Output the (x, y) coordinate of the center of the cell containing the given text.  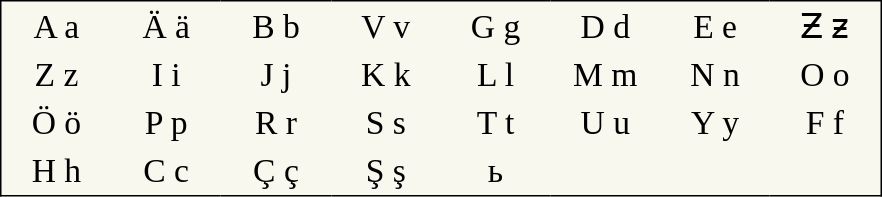
J j (276, 75)
G g (496, 26)
V v (386, 26)
K k (386, 75)
ь (496, 172)
I i (166, 75)
C c (166, 172)
U u (605, 123)
Ç ç (276, 172)
R r (276, 123)
Ş ş (386, 172)
Z z (56, 75)
E e (715, 26)
Ö ö (56, 123)
L l (496, 75)
S s (386, 123)
Ƶ ƶ (826, 26)
F f (826, 123)
T t (496, 123)
B b (276, 26)
H h (56, 172)
M m (605, 75)
P p (166, 123)
N n (715, 75)
A a (56, 26)
O o (826, 75)
Y y (715, 123)
Ä ä (166, 26)
D d (605, 26)
